Search for the cell housing the specified text and yield its [x, y] center coordinate. 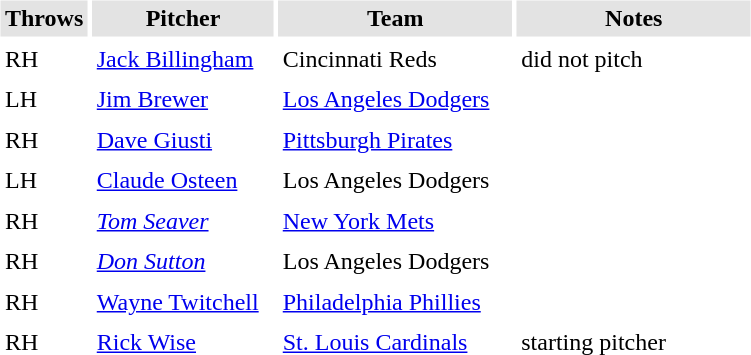
Claude Osteen [183, 180]
New York Mets [395, 221]
Philadelphia Phillies [395, 302]
Tom Seaver [183, 221]
Don Sutton [183, 262]
Jim Brewer [183, 100]
Pittsburgh Pirates [395, 140]
Wayne Twitchell [183, 302]
Cincinnati Reds [395, 59]
Team [395, 18]
Notes [634, 18]
Jack Billingham [183, 59]
did not pitch [634, 59]
Dave Giusti [183, 140]
Pitcher [183, 18]
Throws [44, 18]
